Capture the cell that displays the provided text and extract its (x, y) central coordinate. 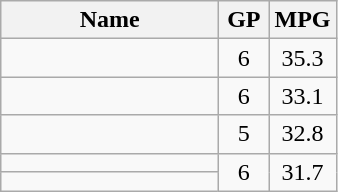
GP (244, 20)
5 (244, 134)
35.3 (302, 58)
33.1 (302, 96)
Name (110, 20)
31.7 (302, 172)
32.8 (302, 134)
MPG (302, 20)
